Provide the [X, Y] coordinate of the cell's center where the given text is located.  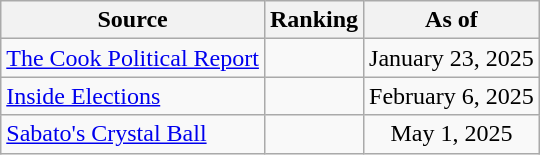
January 23, 2025 [452, 58]
February 6, 2025 [452, 96]
Inside Elections [133, 96]
As of [452, 20]
The Cook Political Report [133, 58]
Source [133, 20]
May 1, 2025 [452, 134]
Sabato's Crystal Ball [133, 134]
Ranking [314, 20]
